Scan for the cell matching the given text and deliver its [x, y] coordinate at center. 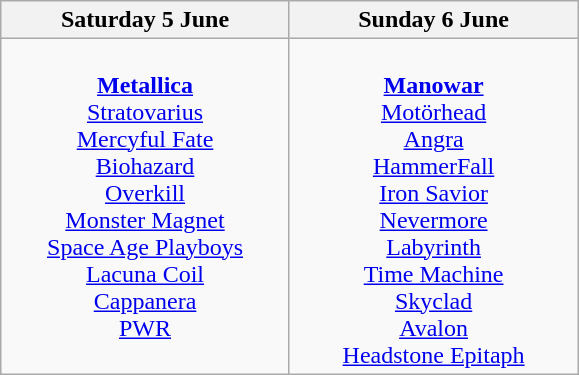
Saturday 5 June [146, 20]
Metallica Stratovarius Mercyful Fate Biohazard Overkill Monster Magnet Space Age Playboys Lacuna Coil Cappanera PWR [146, 206]
Manowar Motörhead Angra HammerFall Iron Savior Nevermore Labyrinth Time Machine Skyclad Avalon Headstone Epitaph [434, 206]
Sunday 6 June [434, 20]
